Determine the (x, y) coordinate at the center of the cell enclosing the given text.  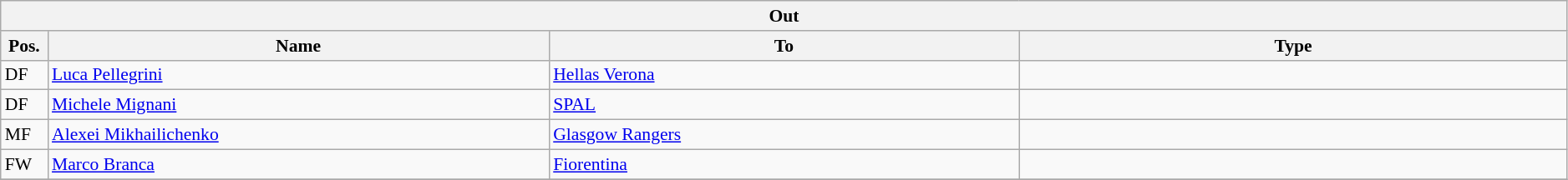
Name (298, 46)
Type (1293, 46)
Luca Pellegrini (298, 75)
SPAL (784, 105)
To (784, 46)
Pos. (24, 46)
Fiorentina (784, 164)
Alexei Mikhailichenko (298, 135)
Michele Mignani (298, 105)
Glasgow Rangers (784, 135)
Out (784, 16)
Hellas Verona (784, 75)
FW (24, 164)
MF (24, 135)
Marco Branca (298, 164)
